Pinpoint the cell where the given text exists, returning its (X, Y) midpoint coordinate. 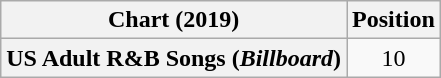
Chart (2019) (174, 20)
Position (394, 20)
US Adult R&B Songs (Billboard) (174, 58)
10 (394, 58)
